Detect which cell encompasses the target text, then output its (X, Y) center coordinate. 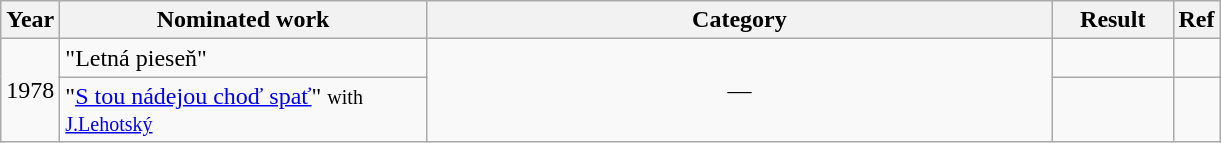
Nominated work (244, 20)
— (739, 90)
Year (30, 20)
Category (739, 20)
1978 (30, 90)
"Letná pieseň" (244, 58)
Result (1112, 20)
"S tou nádejou choď spať" with J.Lehotský (244, 110)
Ref (1196, 20)
